Determine the (x, y) coordinate at the center of the cell enclosing the given text.  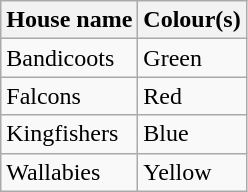
Bandicoots (70, 58)
Kingfishers (70, 134)
Yellow (192, 172)
Red (192, 96)
Green (192, 58)
Colour(s) (192, 20)
Blue (192, 134)
Wallabies (70, 172)
House name (70, 20)
Falcons (70, 96)
